Return the (x, y) coordinate for the center point of the cell that contains the specified text.  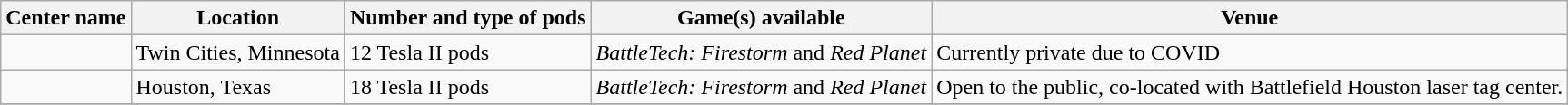
Currently private due to COVID (1250, 52)
Location (238, 18)
Center name (65, 18)
Open to the public, co-located with Battlefield Houston laser tag center. (1250, 87)
Houston, Texas (238, 87)
18 Tesla II pods (467, 87)
Venue (1250, 18)
Game(s) available (762, 18)
12 Tesla II pods (467, 52)
Twin Cities, Minnesota (238, 52)
Number and type of pods (467, 18)
